Provide the [x, y] coordinate of the cell's center where the given text is located.  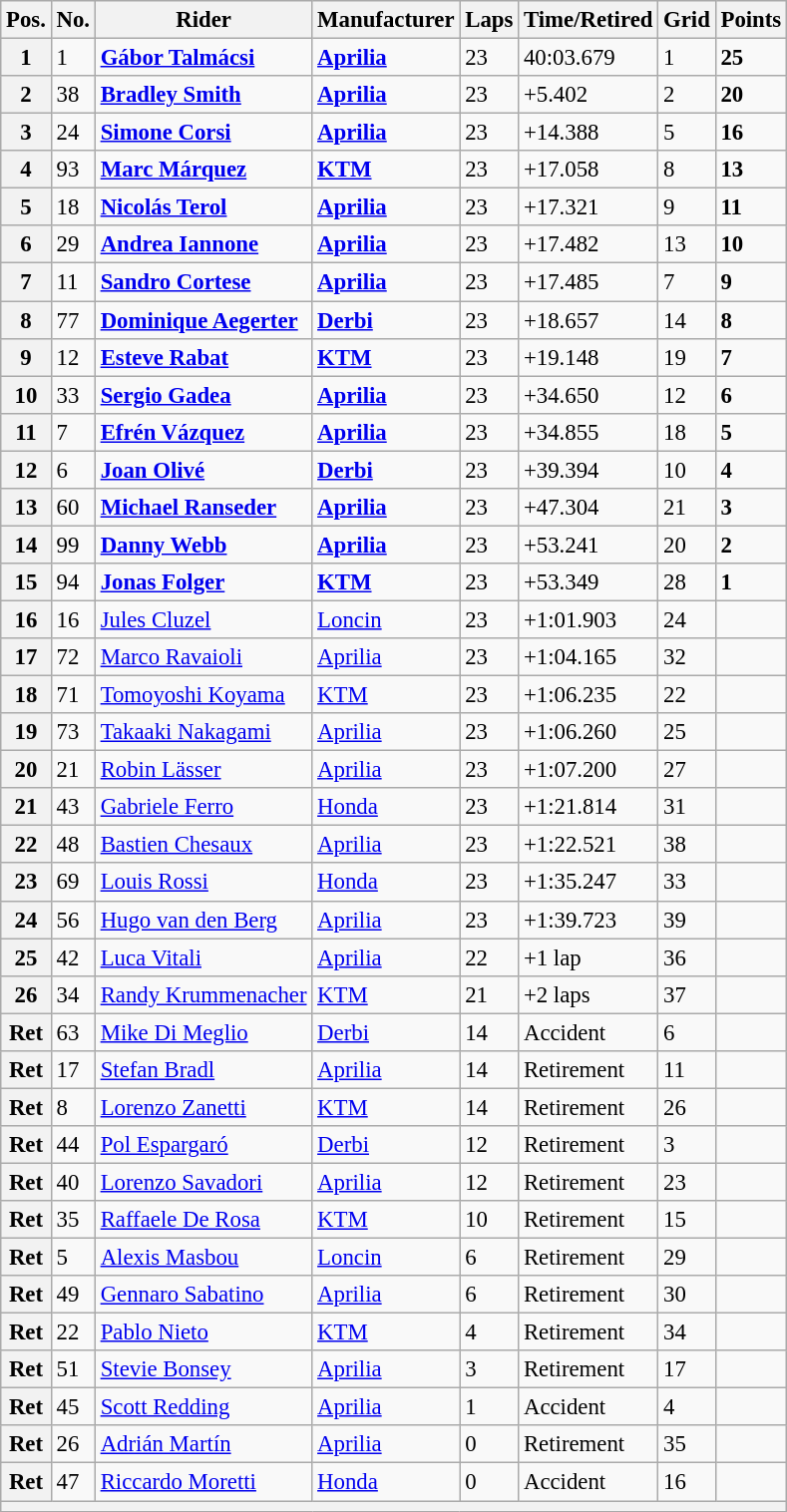
Louis Rossi [203, 883]
Time/Retired [589, 20]
Manufacturer [386, 20]
72 [73, 657]
+1 lap [589, 957]
Points [750, 20]
Sergio Gadea [203, 395]
Michael Ranseder [203, 508]
+53.349 [589, 582]
Esteve Rabat [203, 357]
+39.394 [589, 470]
Gabriele Ferro [203, 807]
Joan Olivé [203, 470]
39 [686, 920]
60 [73, 508]
Danny Webb [203, 545]
51 [73, 1369]
Raffaele De Rosa [203, 1220]
+1:04.165 [589, 657]
Efrén Vázquez [203, 432]
+5.402 [589, 95]
Robin Lässer [203, 770]
Pol Espargaró [203, 1145]
42 [73, 957]
+1:35.247 [589, 883]
93 [73, 170]
32 [686, 657]
Andrea Iannone [203, 244]
+14.388 [589, 133]
+47.304 [589, 508]
40 [73, 1182]
Laps [489, 20]
37 [686, 994]
30 [686, 1295]
+34.650 [589, 395]
Dominique Aegerter [203, 320]
+18.657 [589, 320]
+17.321 [589, 207]
40:03.679 [589, 58]
Jonas Folger [203, 582]
28 [686, 582]
No. [73, 20]
Randy Krummenacher [203, 994]
+53.241 [589, 545]
Luca Vitali [203, 957]
44 [73, 1145]
+1:06.260 [589, 732]
45 [73, 1407]
56 [73, 920]
+1:06.235 [589, 695]
48 [73, 845]
Tomoyoshi Koyama [203, 695]
63 [73, 1032]
+1:01.903 [589, 619]
+17.058 [589, 170]
Grid [686, 20]
Alexis Masbou [203, 1258]
99 [73, 545]
Hugo van den Berg [203, 920]
Lorenzo Savadori [203, 1182]
36 [686, 957]
+1:22.521 [589, 845]
47 [73, 1482]
27 [686, 770]
Jules Cluzel [203, 619]
Stevie Bonsey [203, 1369]
94 [73, 582]
31 [686, 807]
Scott Redding [203, 1407]
Takaaki Nakagami [203, 732]
+1:21.814 [589, 807]
Pos. [26, 20]
Mike Di Meglio [203, 1032]
Adrián Martín [203, 1445]
+1:39.723 [589, 920]
77 [73, 320]
Simone Corsi [203, 133]
43 [73, 807]
Bastien Chesaux [203, 845]
73 [73, 732]
Pablo Nieto [203, 1332]
Riccardo Moretti [203, 1482]
+17.485 [589, 282]
+2 laps [589, 994]
49 [73, 1295]
Sandro Cortese [203, 282]
69 [73, 883]
+1:07.200 [589, 770]
+17.482 [589, 244]
71 [73, 695]
Stefan Bradl [203, 1070]
+19.148 [589, 357]
Marco Ravaioli [203, 657]
Marc Márquez [203, 170]
Lorenzo Zanetti [203, 1107]
Nicolás Terol [203, 207]
+34.855 [589, 432]
Rider [203, 20]
Gábor Talmácsi [203, 58]
Gennaro Sabatino [203, 1295]
Bradley Smith [203, 95]
